Detect which cell encompasses the target text, then output its [x, y] center coordinate. 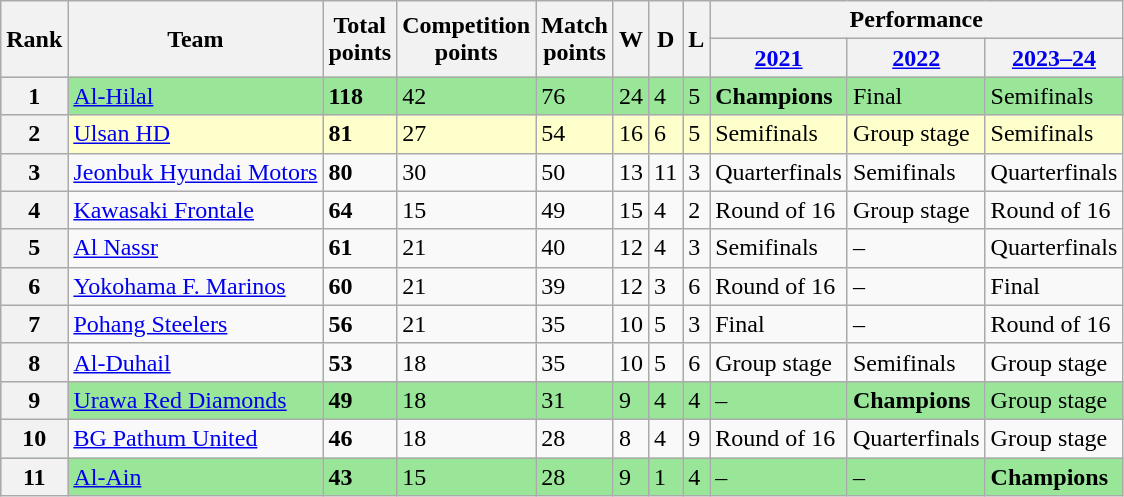
Competitionpoints [466, 39]
2023–24 [1054, 58]
L [696, 39]
39 [575, 286]
61 [360, 248]
40 [575, 248]
D [665, 39]
Al-Hilal [196, 96]
BG Pathum United [196, 438]
46 [360, 438]
53 [360, 362]
Urawa Red Diamonds [196, 400]
64 [360, 210]
43 [360, 477]
54 [575, 134]
7 [34, 324]
Performance [916, 20]
31 [575, 400]
50 [575, 172]
Totalpoints [360, 39]
2022 [916, 58]
Pohang Steelers [196, 324]
60 [360, 286]
Al Nassr [196, 248]
13 [630, 172]
Yokohama F. Marinos [196, 286]
76 [575, 96]
81 [360, 134]
W [630, 39]
Kawasaki Frontale [196, 210]
80 [360, 172]
Team [196, 39]
Ulsan HD [196, 134]
Matchpoints [575, 39]
42 [466, 96]
118 [360, 96]
Al-Duhail [196, 362]
Jeonbuk Hyundai Motors [196, 172]
Al-Ain [196, 477]
2021 [779, 58]
Rank [34, 39]
16 [630, 134]
30 [466, 172]
27 [466, 134]
24 [630, 96]
56 [360, 324]
